Find where the given text appears and provide that cell's center as [x, y] coordinate. 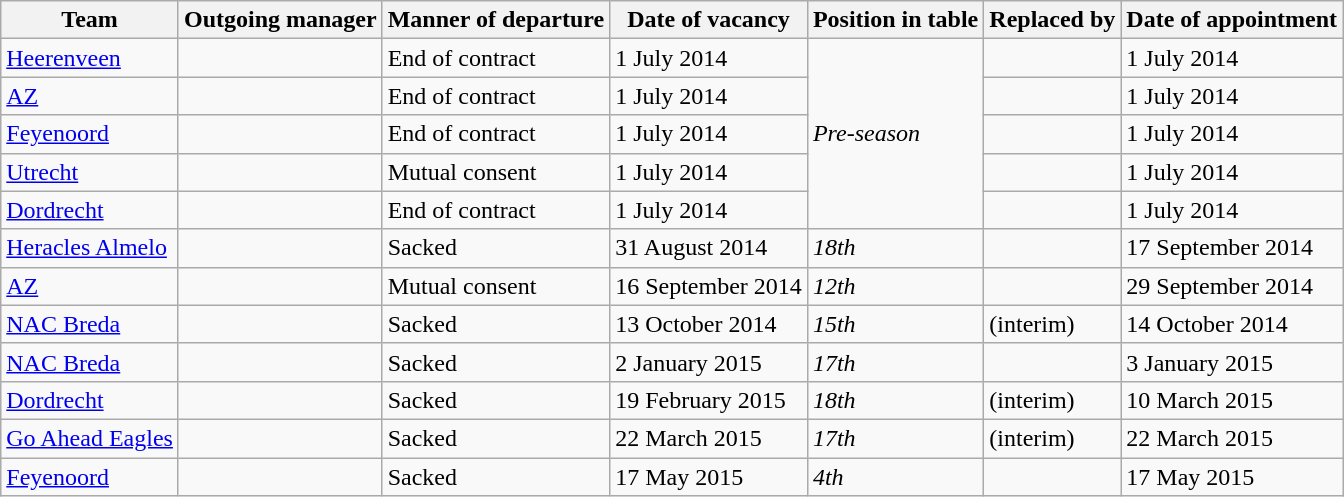
29 September 2014 [1232, 286]
Heracles Almelo [90, 248]
Utrecht [90, 172]
2 January 2015 [709, 362]
Team [90, 20]
31 August 2014 [709, 248]
13 October 2014 [709, 324]
Pre-season [895, 134]
14 October 2014 [1232, 324]
Position in table [895, 20]
Replaced by [1052, 20]
19 February 2015 [709, 400]
10 March 2015 [1232, 400]
Go Ahead Eagles [90, 438]
3 January 2015 [1232, 362]
Heerenveen [90, 58]
Manner of departure [496, 20]
16 September 2014 [709, 286]
4th [895, 477]
15th [895, 324]
12th [895, 286]
Date of appointment [1232, 20]
17 September 2014 [1232, 248]
Outgoing manager [280, 20]
Date of vacancy [709, 20]
